Output the [X, Y] coordinate of the center of the cell containing the given text.  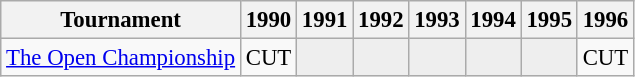
1994 [493, 20]
1992 [381, 20]
1995 [549, 20]
1990 [268, 20]
1996 [605, 20]
The Open Championship [121, 58]
Tournament [121, 20]
1991 [325, 20]
1993 [437, 20]
